Return (X, Y) of the center of cell containing provided text 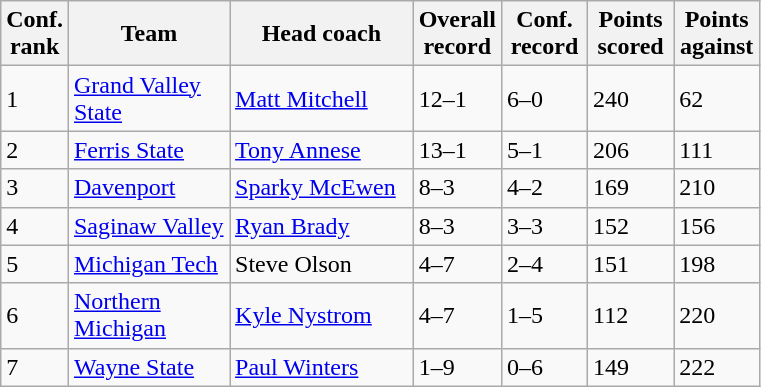
Paul Winters (322, 367)
62 (717, 98)
1 (35, 98)
Overall record (457, 34)
4–2 (544, 188)
Conf. record (544, 34)
13–1 (457, 150)
0–6 (544, 367)
Matt Mitchell (322, 98)
198 (717, 264)
12–1 (457, 98)
7 (35, 367)
Grand Valley State (148, 98)
Sparky McEwen (322, 188)
Team (148, 34)
Tony Annese (322, 150)
Points against (717, 34)
111 (717, 150)
1–5 (544, 316)
222 (717, 367)
6–0 (544, 98)
Wayne State (148, 367)
6 (35, 316)
Saginaw Valley (148, 226)
3 (35, 188)
151 (631, 264)
169 (631, 188)
2 (35, 150)
Ryan Brady (322, 226)
1–9 (457, 367)
206 (631, 150)
3–3 (544, 226)
4 (35, 226)
Northern Michigan (148, 316)
Davenport (148, 188)
112 (631, 316)
240 (631, 98)
Kyle Nystrom (322, 316)
156 (717, 226)
Head coach (322, 34)
Points scored (631, 34)
149 (631, 367)
210 (717, 188)
5–1 (544, 150)
220 (717, 316)
Ferris State (148, 150)
Steve Olson (322, 264)
2–4 (544, 264)
Michigan Tech (148, 264)
152 (631, 226)
Conf. rank (35, 34)
5 (35, 264)
